Search for the cell housing the specified text and yield its [X, Y] center coordinate. 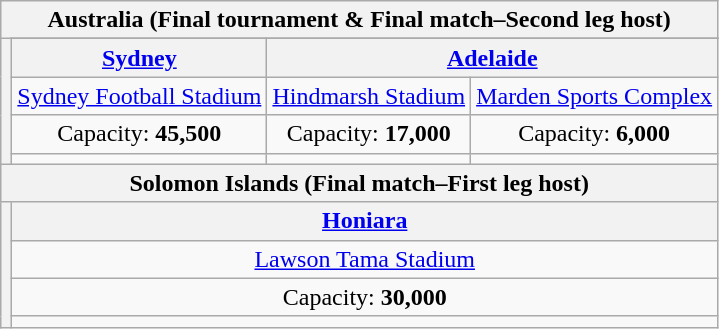
Capacity: 6,000 [594, 134]
Capacity: 45,500 [140, 134]
Adelaide [492, 58]
Hindmarsh Stadium [369, 96]
Honiara [365, 221]
Sydney Football Stadium [140, 96]
Marden Sports Complex [594, 96]
Lawson Tama Stadium [365, 259]
Sydney [140, 58]
Capacity: 30,000 [365, 297]
Australia (Final tournament & Final match–Second leg host) [360, 20]
Solomon Islands (Final match–First leg host) [360, 183]
Capacity: 17,000 [369, 134]
